Scan for the cell matching the given text and deliver its (x, y) coordinate at center. 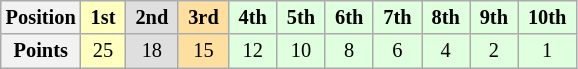
Points (41, 51)
Position (41, 17)
2 (494, 51)
6th (349, 17)
6 (397, 51)
4th (253, 17)
2nd (152, 17)
25 (104, 51)
8th (446, 17)
12 (253, 51)
9th (494, 17)
7th (397, 17)
1st (104, 17)
3rd (203, 17)
4 (446, 51)
15 (203, 51)
10th (547, 17)
18 (152, 51)
1 (547, 51)
8 (349, 51)
10 (301, 51)
5th (301, 17)
